Output the (x, y) coordinate of the center of the cell containing the given text.  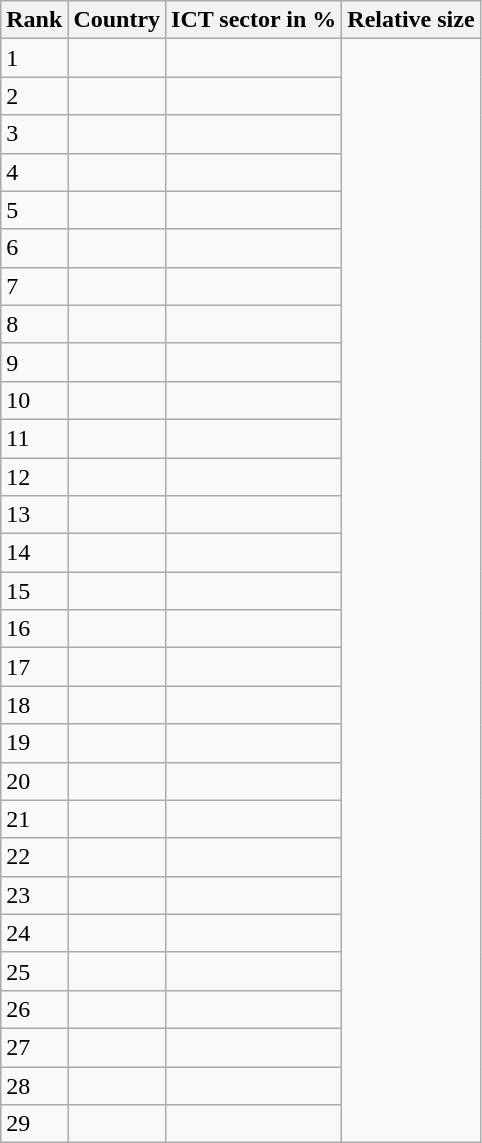
8 (34, 324)
9 (34, 362)
13 (34, 515)
12 (34, 477)
5 (34, 210)
4 (34, 172)
19 (34, 743)
Relative size (411, 20)
1 (34, 58)
25 (34, 971)
18 (34, 705)
21 (34, 819)
23 (34, 895)
3 (34, 134)
14 (34, 553)
22 (34, 857)
26 (34, 1009)
29 (34, 1124)
27 (34, 1047)
6 (34, 248)
20 (34, 781)
28 (34, 1085)
15 (34, 591)
11 (34, 438)
17 (34, 667)
24 (34, 933)
Rank (34, 20)
ICT sector in % (254, 20)
10 (34, 400)
2 (34, 96)
Country (117, 20)
16 (34, 629)
7 (34, 286)
